Find where the given text appears and provide that cell's center as (x, y) coordinate. 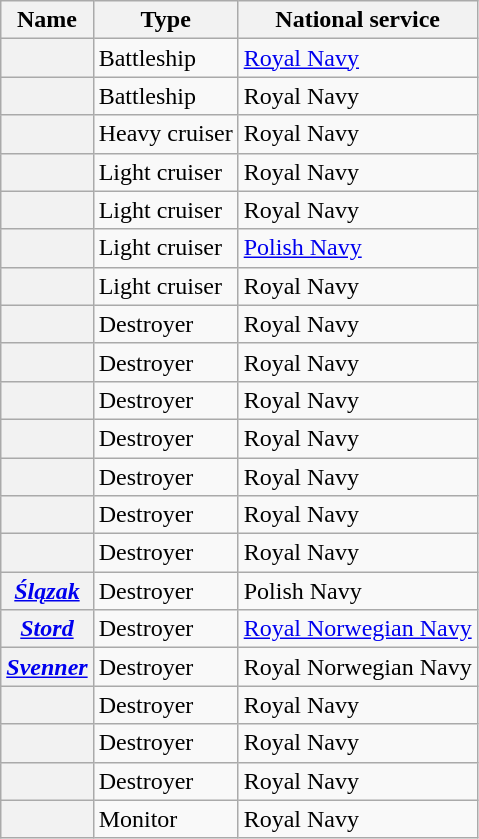
Ślązak (47, 591)
Svenner (47, 667)
Type (166, 20)
Heavy cruiser (166, 134)
Name (47, 20)
Stord (47, 629)
Monitor (166, 819)
National service (358, 20)
